Find where the given text appears and provide that cell's center as [X, Y] coordinate. 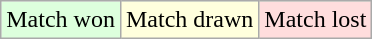
Match won [61, 20]
Match drawn [189, 20]
Match lost [316, 20]
